Identify which cell holds the provided text, then report its [X, Y] central coordinate. 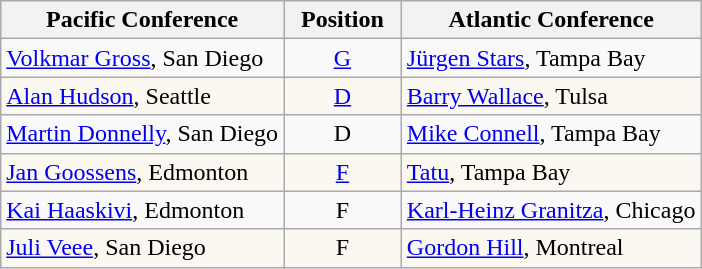
Mike Connell, Tampa Bay [551, 134]
Tatu, Tampa Bay [551, 172]
Jan Goossens, Edmonton [142, 172]
Atlantic Conference [551, 20]
Kai Haaskivi, Edmonton [142, 210]
Position [343, 20]
Gordon Hill, Montreal [551, 248]
Martin Donnelly, San Diego [142, 134]
Alan Hudson, Seattle [142, 96]
Jürgen Stars, Tampa Bay [551, 58]
Barry Wallace, Tulsa [551, 96]
Karl-Heinz Granitza, Chicago [551, 210]
Volkmar Gross, San Diego [142, 58]
G [343, 58]
Juli Veee, San Diego [142, 248]
Pacific Conference [142, 20]
